Detect which cell encompasses the target text, then output its (X, Y) center coordinate. 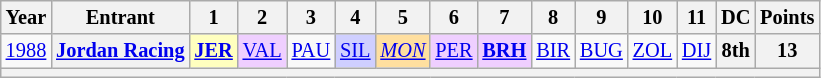
13 (787, 51)
Entrant (120, 17)
MON (402, 51)
11 (696, 17)
2 (262, 17)
Points (787, 17)
ZOL (652, 51)
10 (652, 17)
1988 (26, 51)
1 (213, 17)
DC (736, 17)
8th (736, 51)
Jordan Racing (120, 51)
BUG (602, 51)
VAL (262, 51)
DIJ (696, 51)
4 (355, 17)
JER (213, 51)
6 (454, 17)
PER (454, 51)
3 (312, 17)
8 (553, 17)
7 (504, 17)
BRH (504, 51)
BIR (553, 51)
SIL (355, 51)
5 (402, 17)
Year (26, 17)
9 (602, 17)
PAU (312, 51)
